Provide the [X, Y] coordinate of the cell's center where the given text is located.  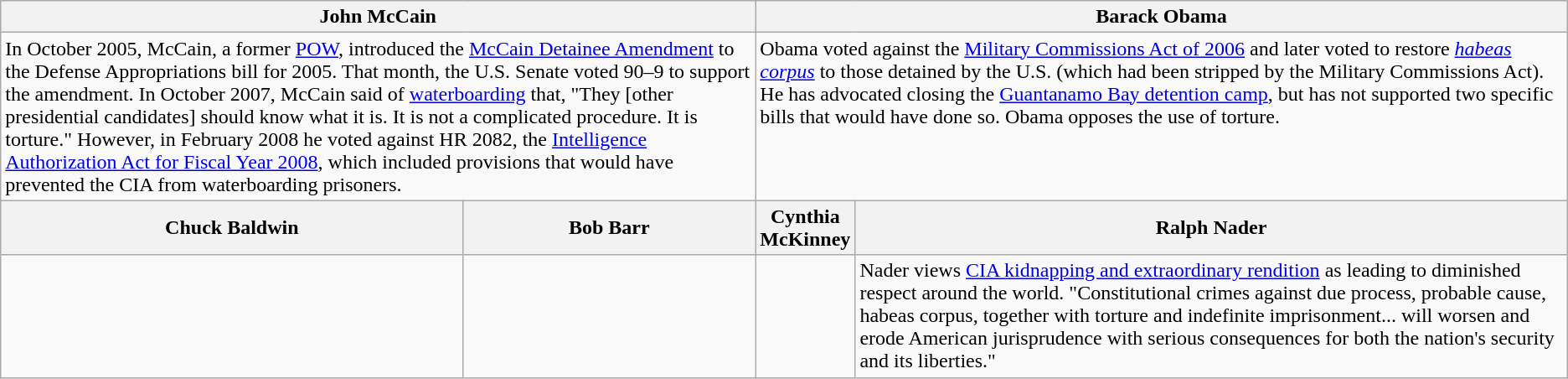
Chuck Baldwin [232, 228]
Cynthia McKinney [806, 228]
Ralph Nader [1211, 228]
Barack Obama [1161, 17]
John McCain [379, 17]
Bob Barr [610, 228]
